Return the [x, y] coordinate for the center point of the cell that contains the specified text.  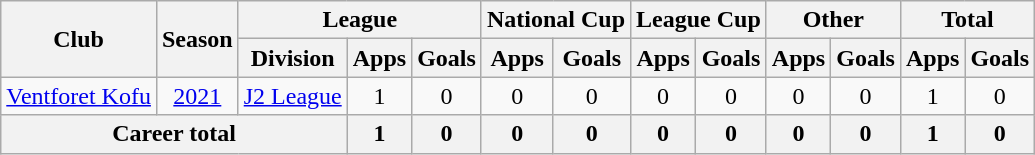
Division [292, 58]
League Cup [699, 20]
J2 League [292, 96]
2021 [197, 96]
Career total [174, 134]
Ventforet Kofu [79, 96]
Other [833, 20]
Club [79, 39]
Total [967, 20]
Season [197, 39]
National Cup [556, 20]
League [360, 20]
